Extract the (x, y) coordinate from the center of the cell holding the provided text.  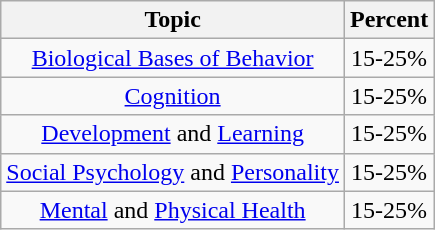
Social Psychology and Personality (173, 172)
Mental and Physical Health (173, 210)
Cognition (173, 96)
Topic (173, 20)
Biological Bases of Behavior (173, 58)
Percent (388, 20)
Development and Learning (173, 134)
